Search for the cell housing the specified text and yield its [X, Y] center coordinate. 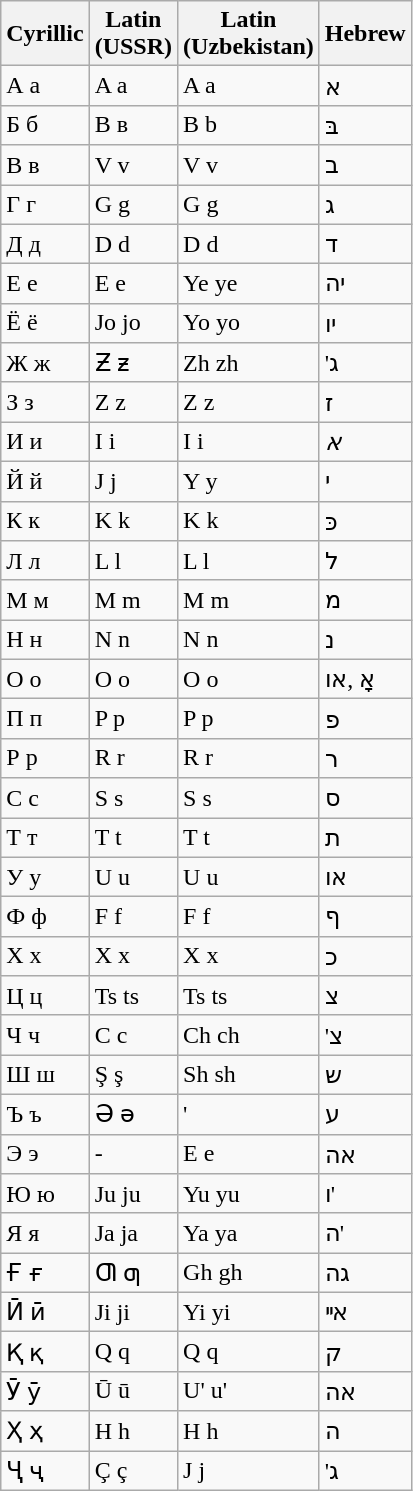
U' u' [249, 1391]
כ [365, 956]
К к [45, 521]
П п [45, 719]
Я я [45, 1233]
Қ қ [45, 1352]
И и [45, 442]
C c [133, 1035]
Е е [45, 284]
' [249, 1114]
Yu yu [249, 1194]
או [365, 877]
Ju ju [133, 1194]
Ё ё [45, 323]
ס [365, 798]
B в [133, 125]
ו' [365, 1194]
Ҳ ҳ [45, 1431]
צ [365, 996]
Y y [249, 481]
А а [45, 86]
יו [365, 323]
Х х [45, 956]
Ç ç [133, 1470]
З з [45, 402]
Ғ ғ [45, 1273]
Л л [45, 561]
Й й [45, 481]
Ч ч [45, 1035]
ל [365, 561]
Ӯ ӯ [45, 1391]
Yo yo [249, 323]
Ц ц [45, 996]
בּ [365, 125]
פ [365, 719]
Yi yi [249, 1312]
Ж ж [45, 363]
אײ [365, 1312]
Latin(USSR) [133, 34]
Gh gh [249, 1273]
Hebrew [365, 34]
О о [45, 679]
Ya ya [249, 1233]
- [133, 1154]
Н н [45, 640]
כּ [365, 521]
ד [365, 244]
Ye ye [249, 284]
ג [365, 204]
Ū ū [133, 1391]
В в [45, 165]
Jo jo [133, 323]
Ҷ ҷ [45, 1470]
Д д [45, 244]
С с [45, 798]
'צ [365, 1035]
Cyrillic [45, 34]
М м [45, 600]
Ъ ъ [45, 1114]
Т т [45, 838]
גה [365, 1273]
Ƶ ƶ [133, 363]
ז [365, 402]
У у [45, 877]
Б б [45, 125]
ר [365, 758]
Ш ш [45, 1075]
ף [365, 917]
יה [365, 284]
Ş ş [133, 1075]
ק [365, 1352]
ש [365, 1075]
ה' [365, 1233]
Э э [45, 1154]
אָ ,או [365, 679]
Ƣ ƣ [133, 1273]
Г г [45, 204]
נ [365, 640]
Р р [45, 758]
Ф ф [45, 917]
Ja ja [133, 1233]
י [365, 481]
Zh zh [249, 363]
B b [249, 125]
מ [365, 600]
ב [365, 165]
Ӣ ӣ [45, 1312]
Sh sh [249, 1075]
ע [365, 1114]
Ch ch [249, 1035]
ת [365, 838]
Latin(Uzbekistan) [249, 34]
Ә ә [133, 1114]
Ю ю [45, 1194]
ה [365, 1431]
Ji ji [133, 1312]
